From the cell containing the given text, extract its center point as [X, Y] coordinate. 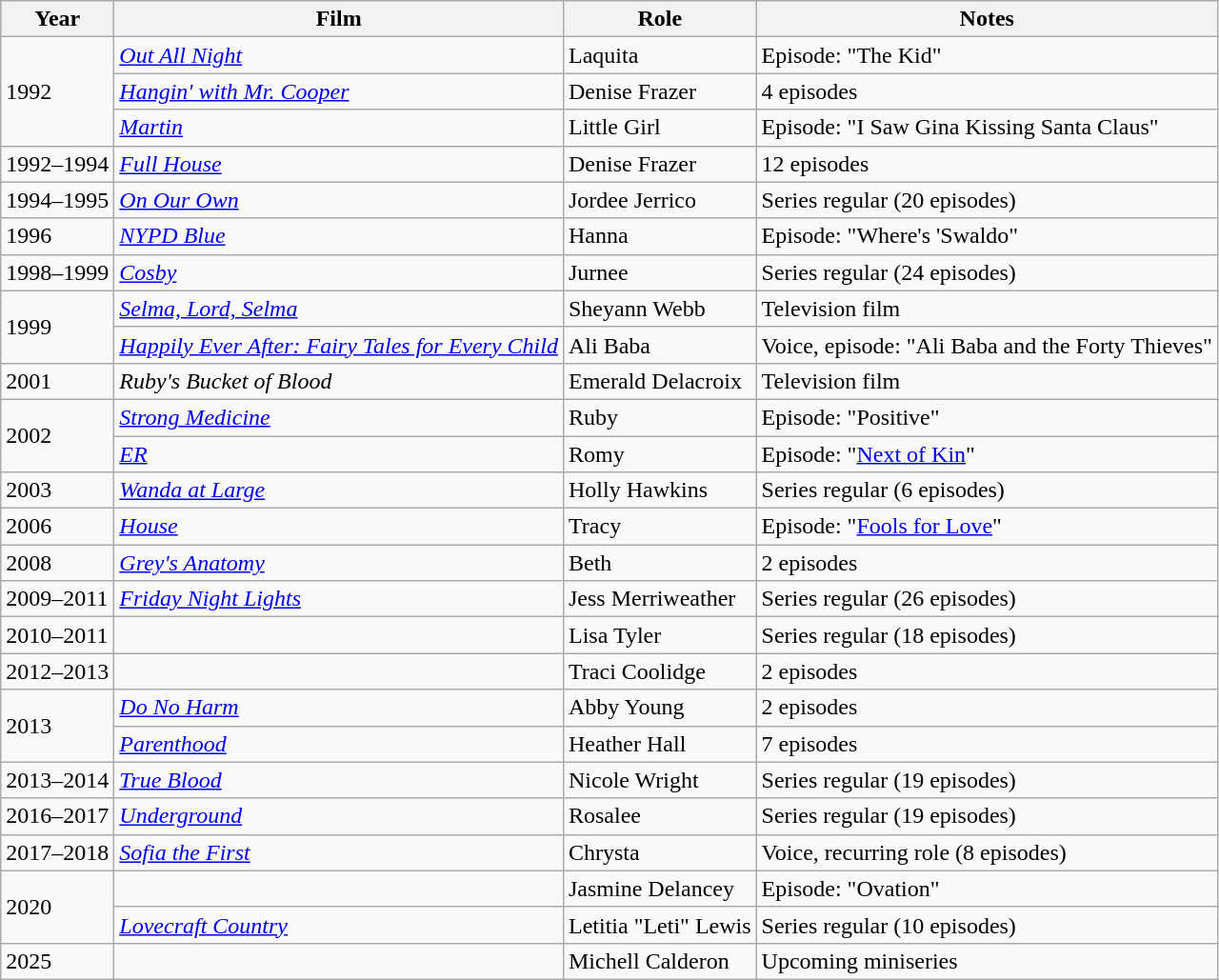
1999 [57, 327]
Tracy [659, 527]
Series regular (26 episodes) [987, 599]
Grey's Anatomy [339, 563]
Jess Merriweather [659, 599]
2002 [57, 435]
Cosby [339, 272]
Selma, Lord, Selma [339, 309]
Chrysta [659, 852]
Episode: "Positive" [987, 417]
Role [659, 19]
2001 [57, 381]
Sofia the First [339, 852]
Film [339, 19]
Upcoming miniseries [987, 961]
1992–1994 [57, 164]
2006 [57, 527]
Year [57, 19]
Episode: "Ovation" [987, 889]
Holly Hawkins [659, 490]
2010–2011 [57, 635]
Jasmine Delancey [659, 889]
Episode: "Where's 'Swaldo" [987, 236]
Ali Baba [659, 345]
On Our Own [339, 200]
Romy [659, 454]
Beth [659, 563]
Heather Hall [659, 744]
Jordee Jerrico [659, 200]
Lovecraft Country [339, 925]
Series regular (6 episodes) [987, 490]
Voice, episode: "Ali Baba and the Forty Thieves" [987, 345]
Wanda at Large [339, 490]
Abby Young [659, 708]
Episode: "The Kid" [987, 55]
Emerald Delacroix [659, 381]
Little Girl [659, 128]
Series regular (10 episodes) [987, 925]
Parenthood [339, 744]
1994–1995 [57, 200]
Friday Night Lights [339, 599]
Jurnee [659, 272]
Do No Harm [339, 708]
1998–1999 [57, 272]
Traci Coolidge [659, 671]
Underground [339, 816]
4 episodes [987, 91]
1992 [57, 91]
2013 [57, 726]
Series regular (18 episodes) [987, 635]
ER [339, 454]
2020 [57, 907]
2009–2011 [57, 599]
Letitia "Leti" Lewis [659, 925]
Martin [339, 128]
Rosalee [659, 816]
NYPD Blue [339, 236]
1996 [57, 236]
2017–2018 [57, 852]
Michell Calderon [659, 961]
Episode: "Fools for Love" [987, 527]
2008 [57, 563]
Hangin' with Mr. Cooper [339, 91]
Sheyann Webb [659, 309]
Ruby [659, 417]
Laquita [659, 55]
Strong Medicine [339, 417]
Series regular (20 episodes) [987, 200]
2013–2014 [57, 780]
Ruby's Bucket of Blood [339, 381]
2012–2013 [57, 671]
Happily Ever After: Fairy Tales for Every Child [339, 345]
Out All Night [339, 55]
Lisa Tyler [659, 635]
Hanna [659, 236]
True Blood [339, 780]
2016–2017 [57, 816]
2003 [57, 490]
7 episodes [987, 744]
House [339, 527]
Full House [339, 164]
2025 [57, 961]
Notes [987, 19]
Episode: "I Saw Gina Kissing Santa Claus" [987, 128]
Episode: "Next of Kin" [987, 454]
Series regular (24 episodes) [987, 272]
Voice, recurring role (8 episodes) [987, 852]
Nicole Wright [659, 780]
12 episodes [987, 164]
